Determine the [X, Y] coordinate at the center of the cell enclosing the given text.  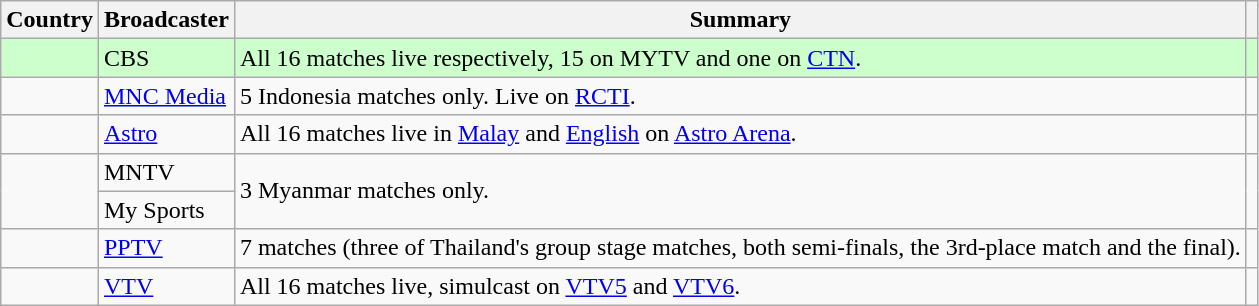
MNTV [166, 172]
Astro [166, 134]
My Sports [166, 210]
PPTV [166, 248]
Broadcaster [166, 20]
VTV [166, 286]
Summary [740, 20]
All 16 matches live in Malay and English on Astro Arena. [740, 134]
MNC Media [166, 96]
3 Myanmar matches only. [740, 191]
5 Indonesia matches only. Live on RCTI. [740, 96]
All 16 matches live respectively, 15 on MYTV and one on CTN. [740, 58]
All 16 matches live, simulcast on VTV5 and VTV6. [740, 286]
7 matches (three of Thailand's group stage matches, both semi-finals, the 3rd-place match and the final). [740, 248]
CBS [166, 58]
Country [50, 20]
